From the cell containing the given text, extract its center point as (x, y) coordinate. 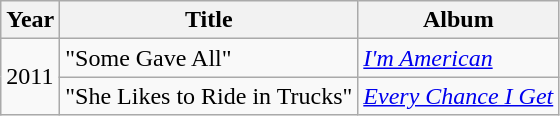
Album (458, 20)
Year (30, 20)
Title (209, 20)
"Some Gave All" (209, 58)
Every Chance I Get (458, 96)
2011 (30, 77)
"She Likes to Ride in Trucks" (209, 96)
I'm American (458, 58)
